Detect which cell encompasses the target text, then output its (x, y) center coordinate. 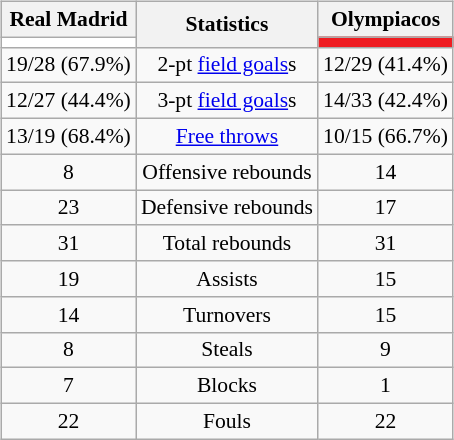
Fouls (227, 421)
1 (386, 386)
17 (386, 208)
Statistics (227, 24)
12/29 (41.4%) (386, 65)
Free throws (227, 136)
10/15 (66.7%) (386, 136)
9 (386, 350)
Offensive rebounds (227, 172)
Assists (227, 279)
7 (68, 386)
23 (68, 208)
Olympiacos (386, 19)
14/33 (42.4%) (386, 101)
2-pt field goalss (227, 65)
13/19 (68.4%) (68, 136)
3-pt field goalss (227, 101)
Defensive rebounds (227, 208)
12/27 (44.4%) (68, 101)
Turnovers (227, 314)
Real Madrid (68, 19)
Steals (227, 350)
Blocks (227, 386)
19/28 (67.9%) (68, 65)
Total rebounds (227, 243)
19 (68, 279)
